Locate the cell with the specified text and output its [x, y] center coordinate. 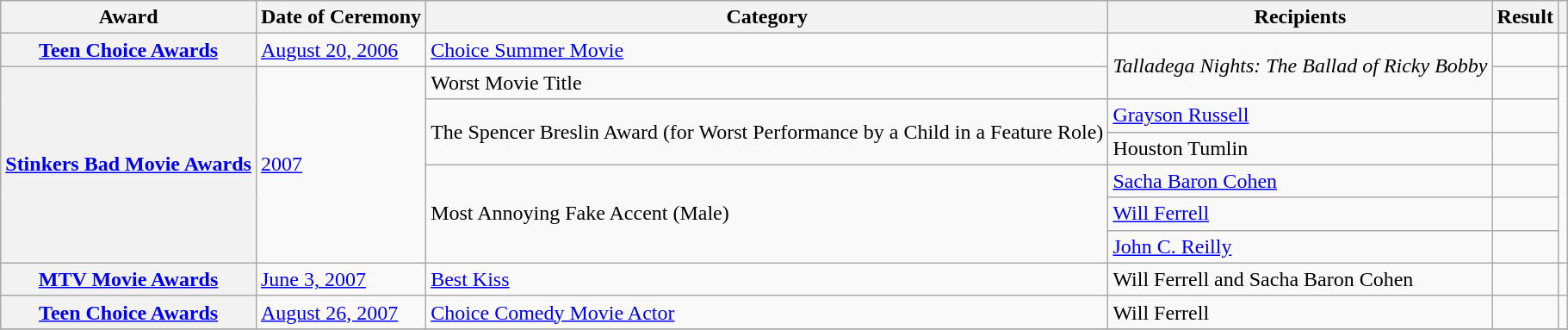
Most Annoying Fake Accent (Male) [767, 214]
Grayson Russell [1300, 115]
Sacha Baron Cohen [1300, 181]
Award [129, 17]
MTV Movie Awards [129, 279]
Will Ferrell and Sacha Baron Cohen [1300, 279]
Choice Comedy Movie Actor [767, 312]
Houston Tumlin [1300, 148]
Date of Ceremony [341, 17]
Result [1525, 17]
Choice Summer Movie [767, 50]
Best Kiss [767, 279]
Talladega Nights: The Ballad of Ricky Bobby [1300, 66]
Recipients [1300, 17]
Worst Movie Title [767, 83]
August 20, 2006 [341, 50]
June 3, 2007 [341, 279]
August 26, 2007 [341, 312]
Category [767, 17]
Stinkers Bad Movie Awards [129, 165]
John C. Reilly [1300, 246]
2007 [341, 165]
The Spencer Breslin Award (for Worst Performance by a Child in a Feature Role) [767, 132]
